Output the [X, Y] coordinate of the center of the cell containing the given text.  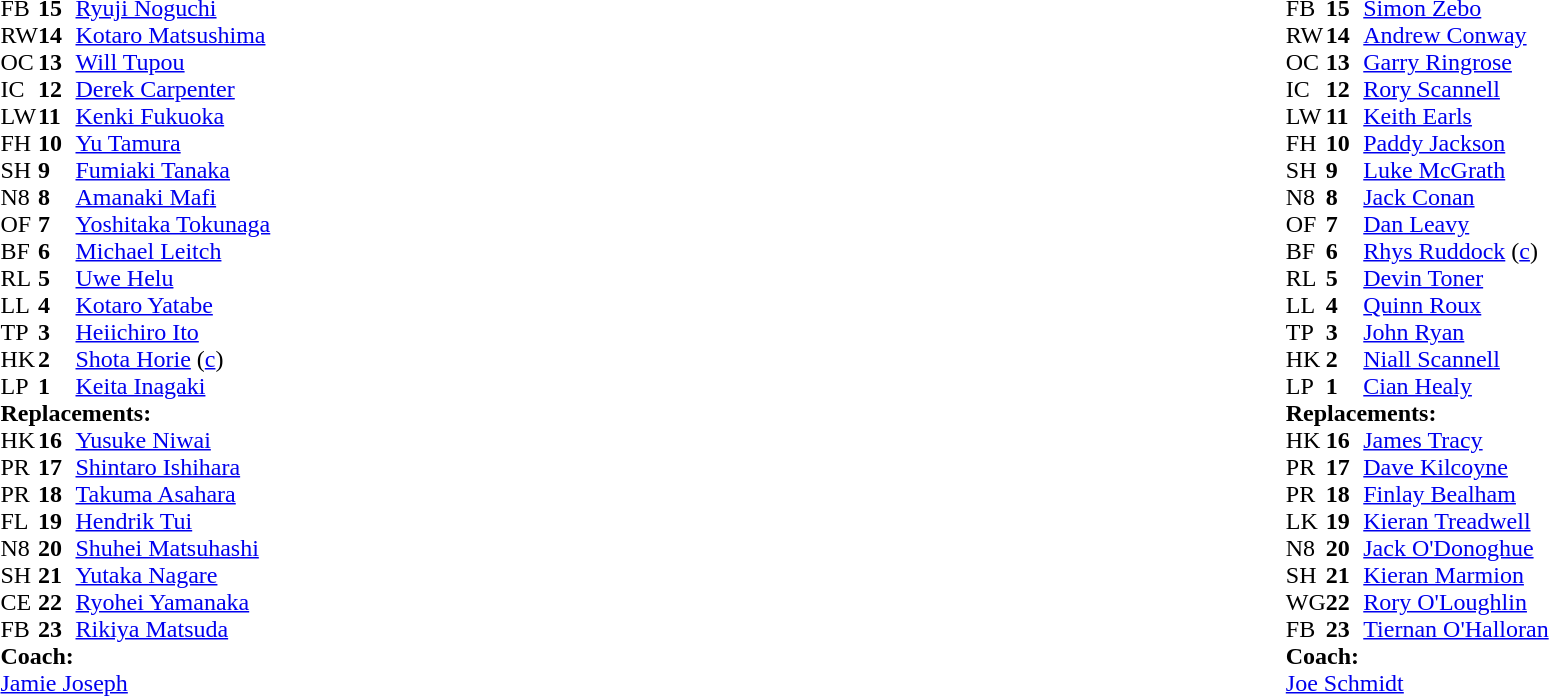
Will Tupou [174, 62]
Rory Scannell [1456, 90]
Kieran Treadwell [1456, 522]
Yutaka Nagare [174, 576]
CE [19, 602]
Dan Leavy [1456, 224]
Cian Healy [1456, 386]
Quinn Roux [1456, 306]
Fumiaki Tanaka [174, 170]
Kieran Marmion [1456, 576]
Finlay Bealham [1456, 494]
WG [1306, 602]
Keith Earls [1456, 116]
Shuhei Matsuhashi [174, 548]
Derek Carpenter [174, 90]
Tiernan O'Halloran [1456, 630]
Keita Inagaki [174, 386]
Takuma Asahara [174, 494]
Devin Toner [1456, 278]
Rory O'Loughlin [1456, 602]
Paddy Jackson [1456, 144]
Rhys Ruddock (c) [1456, 252]
Luke McGrath [1456, 170]
Niall Scannell [1456, 360]
Kotaro Yatabe [174, 306]
Andrew Conway [1456, 36]
Rikiya Matsuda [174, 630]
Jack O'Donoghue [1456, 548]
Shota Horie (c) [174, 360]
FL [19, 522]
Hendrik Tui [174, 522]
Yoshitaka Tokunaga [174, 224]
Heiichiro Ito [174, 332]
Kotaro Matsushima [174, 36]
Uwe Helu [174, 278]
Michael Leitch [174, 252]
James Tracy [1456, 440]
Yu Tamura [174, 144]
LK [1306, 522]
John Ryan [1456, 332]
Garry Ringrose [1456, 62]
Dave Kilcoyne [1456, 468]
Ryohei Yamanaka [174, 602]
Jack Conan [1456, 198]
Yusuke Niwai [174, 440]
Kenki Fukuoka [174, 116]
Shintaro Ishihara [174, 468]
Amanaki Mafi [174, 198]
